Pinpoint the cell where the given text exists, returning its (x, y) midpoint coordinate. 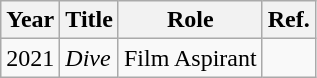
Film Aspirant (190, 58)
Dive (90, 58)
Role (190, 20)
2021 (30, 58)
Title (90, 20)
Ref. (288, 20)
Year (30, 20)
